Identify which cell holds the provided text, then report its (X, Y) central coordinate. 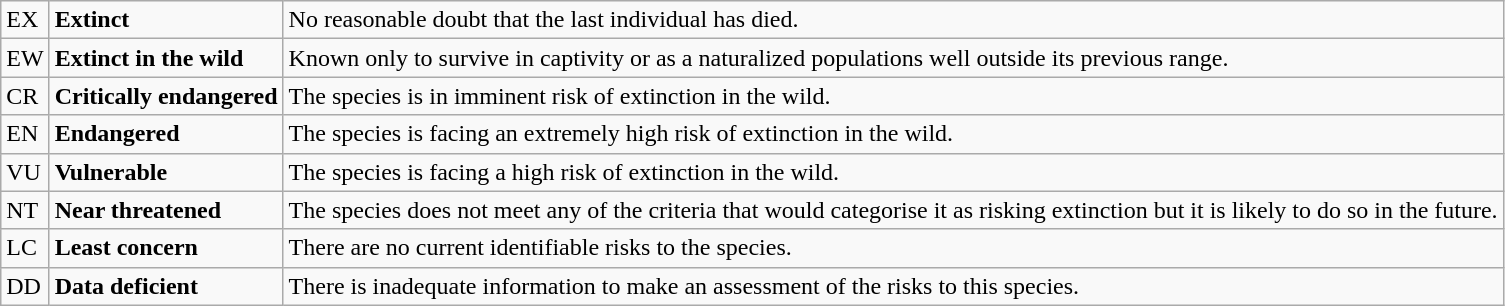
Extinct (166, 20)
Endangered (166, 134)
DD (25, 286)
There is inadequate information to make an assessment of the risks to this species. (893, 286)
Near threatened (166, 210)
LC (25, 248)
EX (25, 20)
CR (25, 96)
The species is facing an extremely high risk of extinction in the wild. (893, 134)
The species is in imminent risk of extinction in the wild. (893, 96)
Extinct in the wild (166, 58)
NT (25, 210)
No reasonable doubt that the last individual has died. (893, 20)
Vulnerable (166, 172)
The species does not meet any of the criteria that would categorise it as risking extinction but it is likely to do so in the future. (893, 210)
EN (25, 134)
Data deficient (166, 286)
The species is facing a high risk of extinction in the wild. (893, 172)
Critically endangered (166, 96)
EW (25, 58)
There are no current identifiable risks to the species. (893, 248)
Known only to survive in captivity or as a naturalized populations well outside its previous range. (893, 58)
VU (25, 172)
Least concern (166, 248)
